Scan for the cell matching the given text and deliver its (X, Y) coordinate at center. 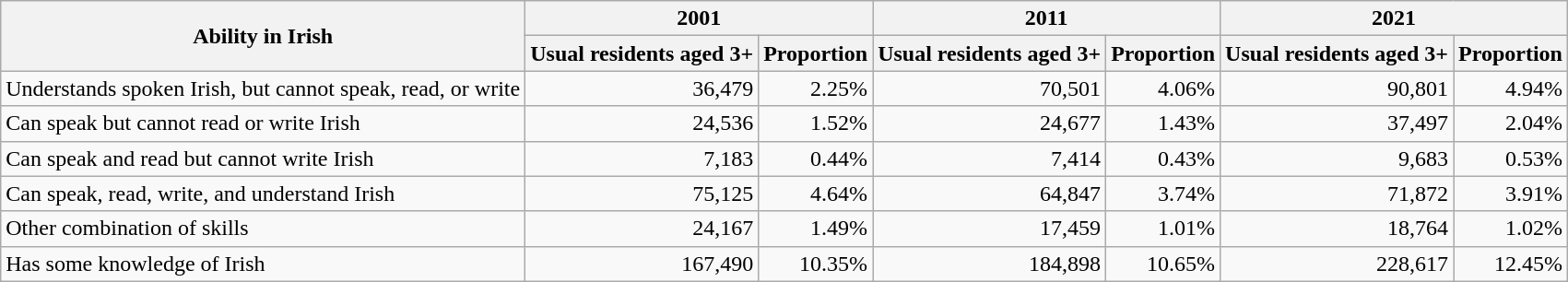
7,414 (990, 159)
1.52% (816, 123)
24,167 (642, 229)
71,872 (1337, 194)
Other combination of skills (264, 229)
10.65% (1163, 264)
167,490 (642, 264)
0.53% (1511, 159)
4.64% (816, 194)
10.35% (816, 264)
184,898 (990, 264)
Ability in Irish (264, 36)
Can speak and read but cannot write Irish (264, 159)
7,183 (642, 159)
4.06% (1163, 88)
2.04% (1511, 123)
18,764 (1337, 229)
Understands spoken Irish, but cannot speak, read, or write (264, 88)
70,501 (990, 88)
1.01% (1163, 229)
Can speak, read, write, and understand Irish (264, 194)
0.43% (1163, 159)
12.45% (1511, 264)
24,536 (642, 123)
3.74% (1163, 194)
37,497 (1337, 123)
17,459 (990, 229)
2.25% (816, 88)
24,677 (990, 123)
4.94% (1511, 88)
9,683 (1337, 159)
64,847 (990, 194)
75,125 (642, 194)
1.43% (1163, 123)
2021 (1394, 18)
36,479 (642, 88)
90,801 (1337, 88)
0.44% (816, 159)
1.49% (816, 229)
228,617 (1337, 264)
2011 (1047, 18)
2001 (699, 18)
Has some knowledge of Irish (264, 264)
3.91% (1511, 194)
1.02% (1511, 229)
Can speak but cannot read or write Irish (264, 123)
